Extract the (X, Y) coordinate from the center of the cell holding the provided text.  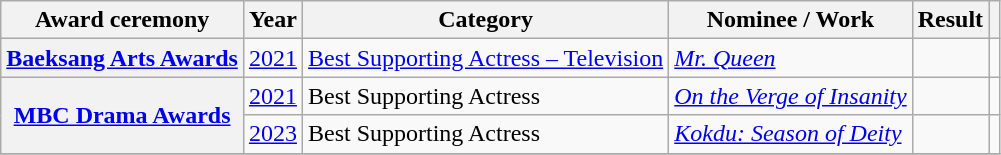
Year (272, 20)
Mr. Queen (790, 58)
On the Verge of Insanity (790, 96)
MBC Drama Awards (122, 115)
Best Supporting Actress – Television (485, 58)
Nominee / Work (790, 20)
Baeksang Arts Awards (122, 58)
Category (485, 20)
Kokdu: Season of Deity (790, 134)
Award ceremony (122, 20)
2023 (272, 134)
Result (950, 20)
